From the cell containing the given text, extract its center point as [X, Y] coordinate. 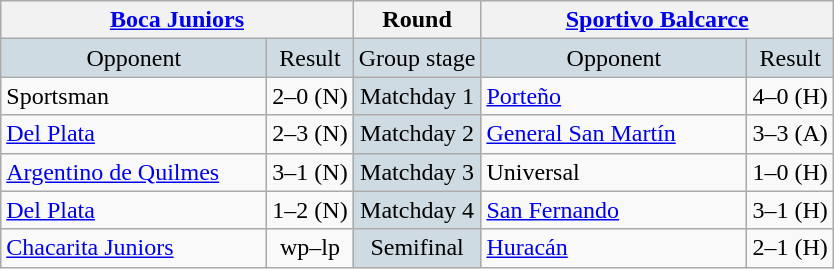
3–1 (H) [790, 210]
San Fernando [614, 210]
3–1 (N) [310, 172]
1–0 (H) [790, 172]
General San Martín [614, 134]
Boca Juniors [177, 20]
Porteño [614, 96]
2–3 (N) [310, 134]
Matchday 3 [417, 172]
wp–lp [310, 248]
Matchday 1 [417, 96]
Semifinal [417, 248]
Matchday 2 [417, 134]
Group stage [417, 58]
2–1 (H) [790, 248]
4–0 (H) [790, 96]
Sportsman [134, 96]
Matchday 4 [417, 210]
1–2 (N) [310, 210]
Sportivo Balcarce [657, 20]
Chacarita Juniors [134, 248]
3–3 (A) [790, 134]
Round [417, 20]
Huracán [614, 248]
2–0 (N) [310, 96]
Argentino de Quilmes [134, 172]
Universal [614, 172]
